Output the [x, y] coordinate of the center of the cell containing the given text.  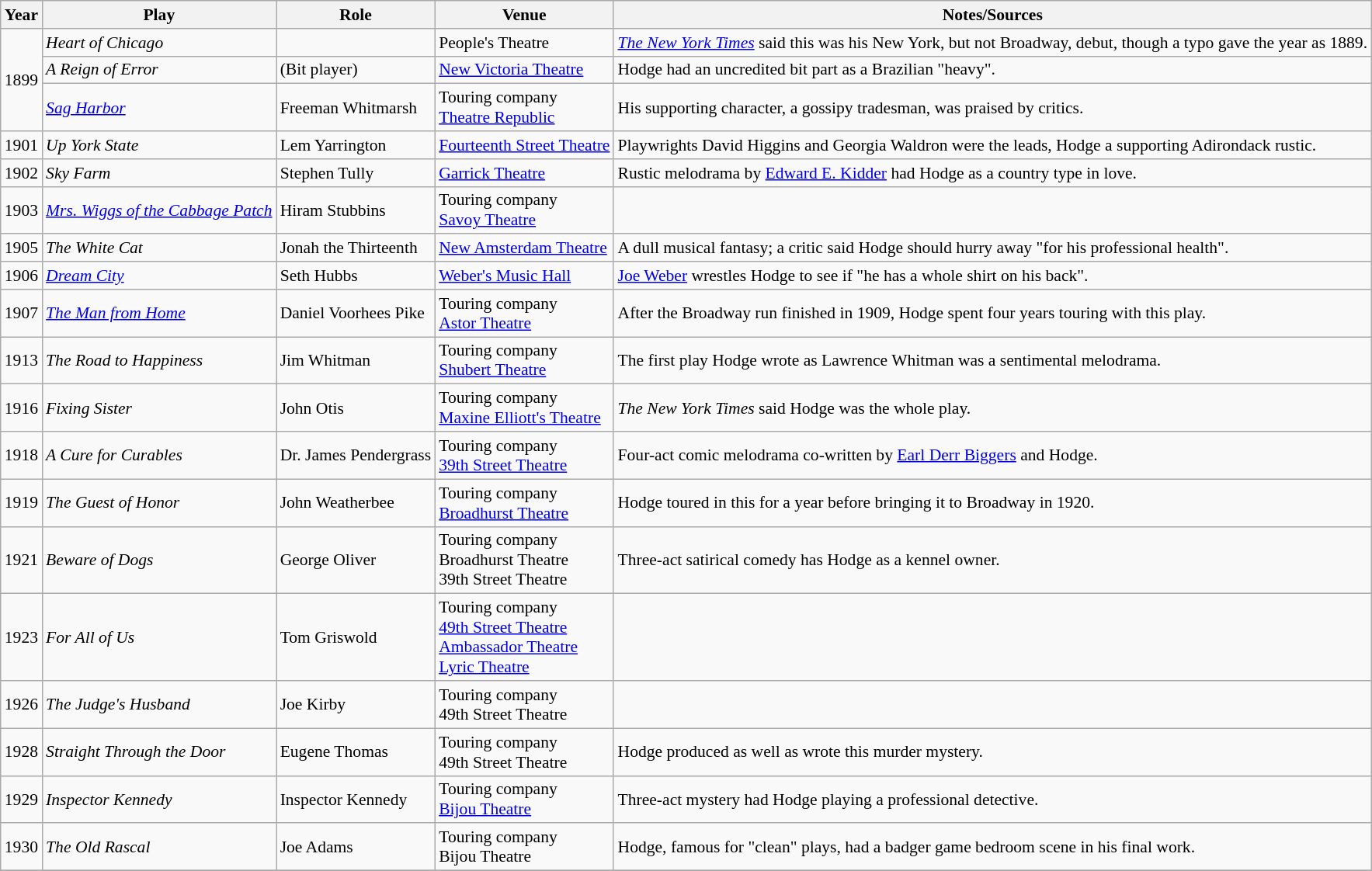
The White Cat [159, 248]
Heart of Chicago [159, 43]
Role [356, 15]
Touring companyShubert Theatre [524, 360]
The Judge's Husband [159, 705]
Joe Adams [356, 848]
Weber's Music Hall [524, 276]
1928 [22, 751]
The first play Hodge wrote as Lawrence Whitman was a sentimental melodrama. [992, 360]
A Cure for Curables [159, 455]
1930 [22, 848]
Hiram Stubbins [356, 210]
1929 [22, 800]
Fixing Sister [159, 408]
Straight Through the Door [159, 751]
1913 [22, 360]
1899 [22, 80]
Touring companyTheatre Republic [524, 107]
Fourteenth Street Theatre [524, 145]
Venue [524, 15]
1903 [22, 210]
George Oliver [356, 560]
Daniel Voorhees Pike [356, 314]
Eugene Thomas [356, 751]
Touring companySavoy Theatre [524, 210]
Stephen Tully [356, 173]
1918 [22, 455]
1921 [22, 560]
Touring companyBroadhurst Theatre39th Street Theatre [524, 560]
Joe Weber wrestles Hodge to see if "he has a whole shirt on his back". [992, 276]
Touring companyMaxine Elliott's Theatre [524, 408]
John Otis [356, 408]
Three-act satirical comedy has Hodge as a kennel owner. [992, 560]
Dr. James Pendergrass [356, 455]
John Weatherbee [356, 503]
Hodge, famous for "clean" plays, had a badger game bedroom scene in his final work. [992, 848]
1905 [22, 248]
1907 [22, 314]
Rustic melodrama by Edward E. Kidder had Hodge as a country type in love. [992, 173]
The New York Times said this was his New York, but not Broadway, debut, though a typo gave the year as 1889. [992, 43]
Notes/Sources [992, 15]
His supporting character, a gossipy tradesman, was praised by critics. [992, 107]
Play [159, 15]
People's Theatre [524, 43]
A dull musical fantasy; a critic said Hodge should hurry away "for his professional health". [992, 248]
Tom Griswold [356, 637]
Garrick Theatre [524, 173]
Touring company49th Street TheatreAmbassador TheatreLyric Theatre [524, 637]
1926 [22, 705]
Beware of Dogs [159, 560]
The Guest of Honor [159, 503]
Joe Kirby [356, 705]
Dream City [159, 276]
The Road to Happiness [159, 360]
Playwrights David Higgins and Georgia Waldron were the leads, Hodge a supporting Adirondack rustic. [992, 145]
Jonah the Thirteenth [356, 248]
Year [22, 15]
1916 [22, 408]
Mrs. Wiggs of the Cabbage Patch [159, 210]
Touring company39th Street Theatre [524, 455]
Sag Harbor [159, 107]
New Amsterdam Theatre [524, 248]
Hodge produced as well as wrote this murder mystery. [992, 751]
Hodge had an uncredited bit part as a Brazilian "heavy". [992, 70]
The New York Times said Hodge was the whole play. [992, 408]
Three-act mystery had Hodge playing a professional detective. [992, 800]
A Reign of Error [159, 70]
The Man from Home [159, 314]
1902 [22, 173]
1919 [22, 503]
1923 [22, 637]
Freeman Whitmarsh [356, 107]
Seth Hubbs [356, 276]
The Old Rascal [159, 848]
After the Broadway run finished in 1909, Hodge spent four years touring with this play. [992, 314]
Touring companyAstor Theatre [524, 314]
1901 [22, 145]
Four-act comic melodrama co-written by Earl Derr Biggers and Hodge. [992, 455]
Sky Farm [159, 173]
Hodge toured in this for a year before bringing it to Broadway in 1920. [992, 503]
New Victoria Theatre [524, 70]
For All of Us [159, 637]
Jim Whitman [356, 360]
Up York State [159, 145]
1906 [22, 276]
Touring companyBroadhurst Theatre [524, 503]
(Bit player) [356, 70]
Lem Yarrington [356, 145]
